Locate the cell with the specified text and output its [X, Y] center coordinate. 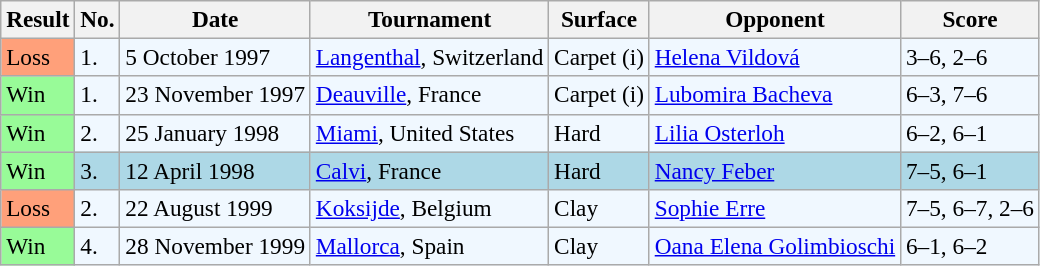
Koksijde, Belgium [429, 208]
Lubomira Bacheva [774, 95]
Calvi, France [429, 170]
6–1, 6–2 [970, 246]
6–2, 6–1 [970, 133]
Tournament [429, 19]
Miami, United States [429, 133]
3–6, 2–6 [970, 57]
4. [98, 246]
12 April 1998 [215, 170]
25 January 1998 [215, 133]
Result [38, 19]
Mallorca, Spain [429, 246]
Helena Vildová [774, 57]
22 August 1999 [215, 208]
23 November 1997 [215, 95]
Lilia Osterloh [774, 133]
7–5, 6–1 [970, 170]
Deauville, France [429, 95]
Oana Elena Golimbioschi [774, 246]
3. [98, 170]
Opponent [774, 19]
Score [970, 19]
Surface [600, 19]
28 November 1999 [215, 246]
No. [98, 19]
Sophie Erre [774, 208]
6–3, 7–6 [970, 95]
5 October 1997 [215, 57]
7–5, 6–7, 2–6 [970, 208]
Nancy Feber [774, 170]
Langenthal, Switzerland [429, 57]
Date [215, 19]
